Identify which cell holds the provided text, then report its (X, Y) central coordinate. 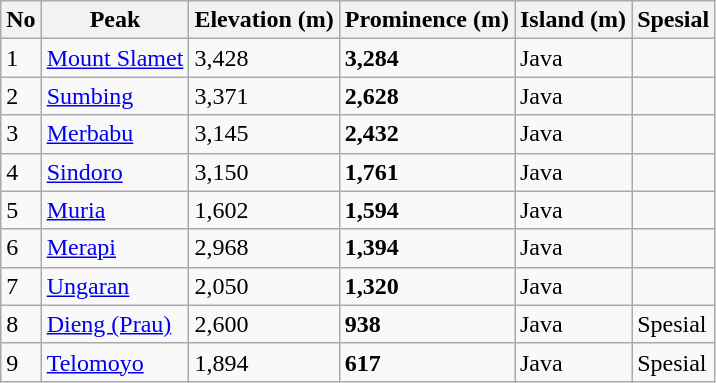
1,320 (426, 286)
4 (21, 172)
Elevation (m) (264, 20)
8 (21, 324)
2,432 (426, 134)
1,894 (264, 362)
3,284 (426, 58)
6 (21, 248)
2,050 (264, 286)
3,150 (264, 172)
3,428 (264, 58)
1 (21, 58)
1,394 (426, 248)
Sindoro (115, 172)
Sumbing (115, 96)
Peak (115, 20)
Merbabu (115, 134)
Island (m) (572, 20)
Mount Slamet (115, 58)
9 (21, 362)
Telomoyo (115, 362)
2,968 (264, 248)
1,594 (426, 210)
Ungaran (115, 286)
7 (21, 286)
617 (426, 362)
Muria (115, 210)
938 (426, 324)
2,628 (426, 96)
Prominence (m) (426, 20)
Merapi (115, 248)
1,602 (264, 210)
3 (21, 134)
2 (21, 96)
3,371 (264, 96)
5 (21, 210)
Dieng (Prau) (115, 324)
3,145 (264, 134)
No (21, 20)
2,600 (264, 324)
1,761 (426, 172)
